Determine the (X, Y) coordinate at the center of the cell enclosing the given text.  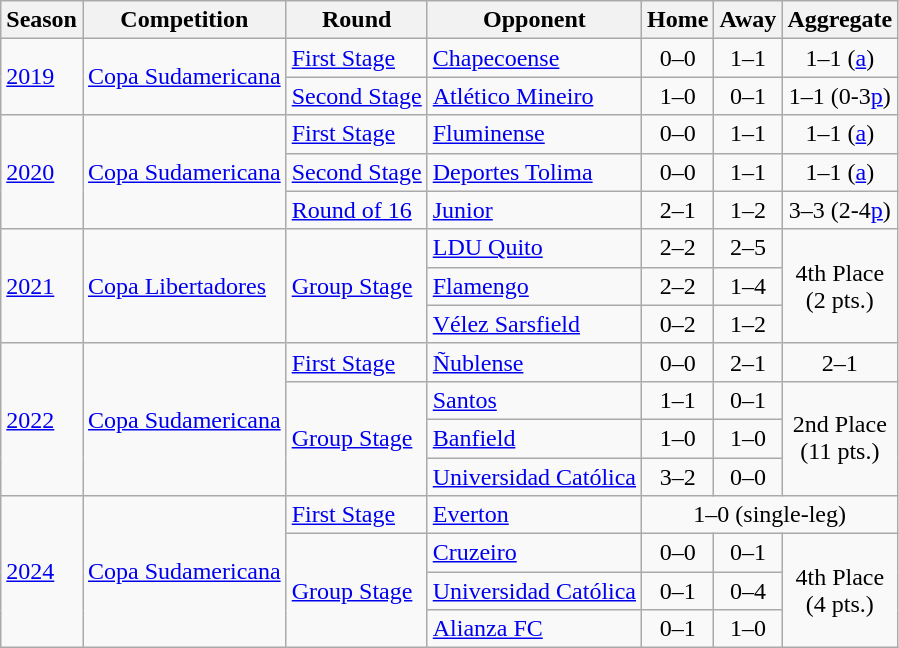
Round of 16 (356, 210)
1–4 (748, 286)
1–1 (0-3p) (840, 96)
3–3 (2-4p) (840, 210)
Season (42, 20)
2024 (42, 572)
Santos (534, 400)
Flamengo (534, 286)
0–2 (678, 324)
Copa Libertadores (184, 286)
Vélez Sarsfield (534, 324)
3–2 (678, 477)
Aggregate (840, 20)
Banfield (534, 438)
2022 (42, 419)
Home (678, 20)
Deportes Tolima (534, 172)
Competition (184, 20)
Junior (534, 210)
2021 (42, 286)
4th Place(2 pts.) (840, 286)
Fluminense (534, 134)
4th Place(4 pts.) (840, 591)
Atlético Mineiro (534, 96)
1–0 (single-leg) (770, 515)
Alianza FC (534, 629)
Away (748, 20)
Cruzeiro (534, 553)
2nd Place(11 pts.) (840, 438)
Opponent (534, 20)
2020 (42, 172)
2019 (42, 77)
Ñublense (534, 362)
LDU Quito (534, 248)
Chapecoense (534, 58)
Everton (534, 515)
2–5 (748, 248)
Round (356, 20)
0–4 (748, 591)
